Search for the cell housing the specified text and yield its (x, y) center coordinate. 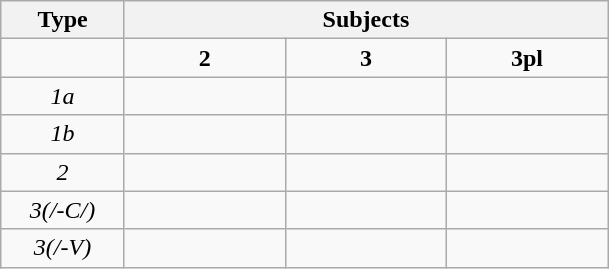
3pl (526, 58)
3(/-V) (63, 248)
3 (366, 58)
1b (63, 134)
Subjects (366, 20)
Type (63, 20)
1a (63, 96)
3(/-C/) (63, 210)
